Determine the (X, Y) coordinate at the center of the cell enclosing the given text.  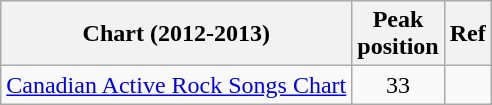
Canadian Active Rock Songs Chart (176, 85)
Ref (468, 34)
Chart (2012-2013) (176, 34)
33 (398, 85)
Peakposition (398, 34)
